Return the (X, Y) coordinate for the center point of the cell that contains the specified text.  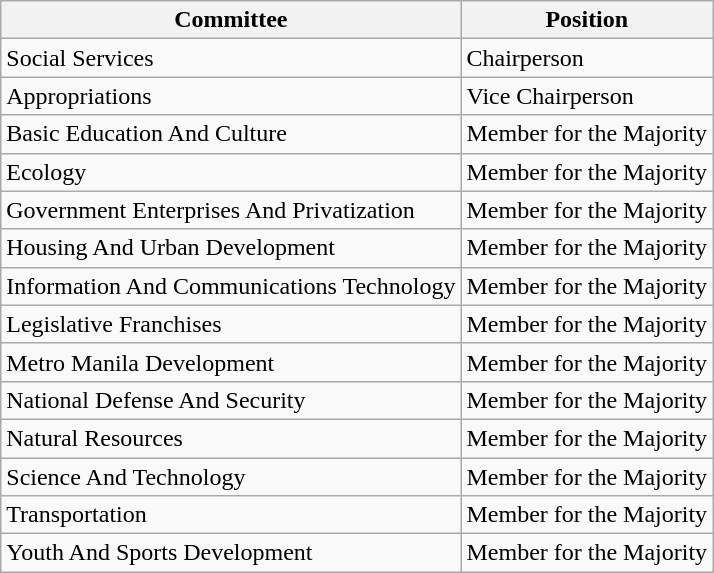
Legislative Franchises (231, 324)
Vice Chairperson (587, 96)
Government Enterprises And Privatization (231, 210)
Social Services (231, 58)
Youth And Sports Development (231, 553)
Natural Resources (231, 438)
Chairperson (587, 58)
Appropriations (231, 96)
Position (587, 20)
Housing And Urban Development (231, 248)
Science And Technology (231, 477)
Basic Education And Culture (231, 134)
Transportation (231, 515)
Ecology (231, 172)
Information And Communications Technology (231, 286)
Metro Manila Development (231, 362)
Committee (231, 20)
National Defense And Security (231, 400)
